Extract the (X, Y) coordinate from the center of the cell holding the provided text.  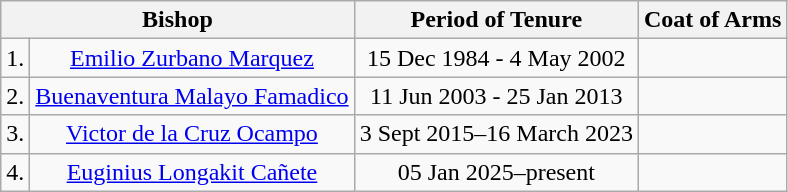
Victor de la Cruz Ocampo (192, 134)
11 Jun 2003 - 25 Jan 2013 (496, 96)
Euginius Longakit Cañete (192, 172)
Coat of Arms (712, 20)
05 Jan 2025–present (496, 172)
Period of Tenure (496, 20)
Emilio Zurbano Marquez (192, 58)
Buenaventura Malayo Famadico (192, 96)
3. (16, 134)
4. (16, 172)
Bishop (178, 20)
15 Dec 1984 - 4 May 2002 (496, 58)
1. (16, 58)
2. (16, 96)
3 Sept 2015–16 March 2023 (496, 134)
